Return the [X, Y] coordinate for the center point of the cell that contains the specified text.  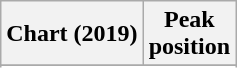
Peakposition [189, 34]
Chart (2019) [72, 34]
